Return (X, Y) of the center of cell containing provided text 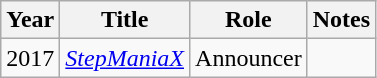
Title (125, 20)
Notes (341, 20)
2017 (30, 58)
Year (30, 20)
StepManiaX (125, 58)
Role (249, 20)
Announcer (249, 58)
